Locate the cell with the specified text and output its [x, y] center coordinate. 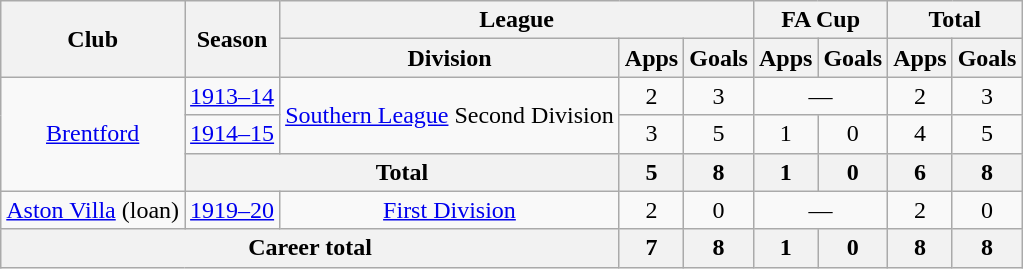
Brentford [93, 134]
7 [651, 248]
1919–20 [232, 210]
6 [920, 172]
Club [93, 39]
1913–14 [232, 96]
Aston Villa (loan) [93, 210]
League [517, 20]
Career total [310, 248]
Season [232, 39]
Division [450, 58]
Southern League Second Division [450, 115]
FA Cup [820, 20]
First Division [450, 210]
4 [920, 134]
1914–15 [232, 134]
